From the cell containing the given text, extract its center point as (X, Y) coordinate. 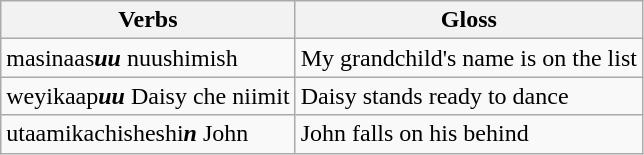
masinaasuu nuushimish (148, 58)
My grandchild's name is on the list (468, 58)
Verbs (148, 20)
John falls on his behind (468, 134)
Daisy stands ready to dance (468, 96)
utaamikachisheshin John (148, 134)
weyikaapuu Daisy che niimit (148, 96)
Gloss (468, 20)
